For the text-containing cell, return its midpoint in [x, y] coordinate format. 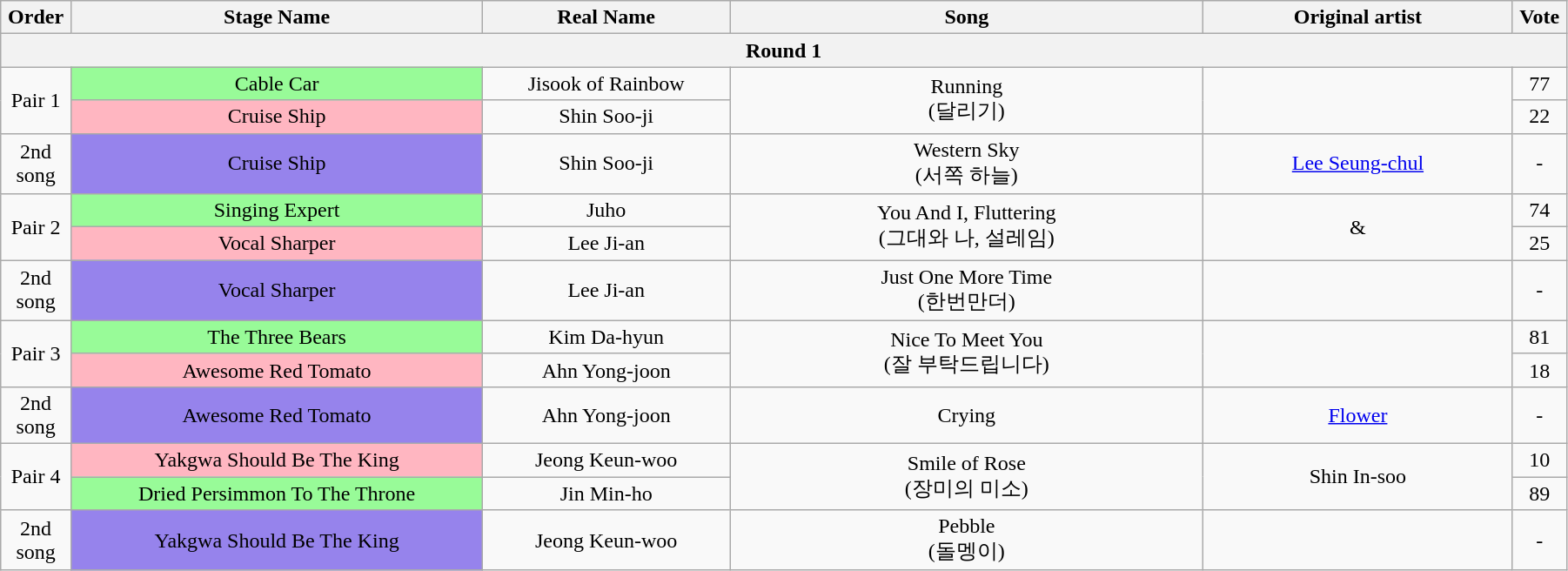
81 [1540, 337]
74 [1540, 211]
Order [37, 17]
Western Sky(서쪽 하늘) [967, 164]
Vote [1540, 17]
Shin In-soo [1357, 476]
Lee Seung-chul [1357, 164]
18 [1540, 370]
Just One More Time(한번만더) [967, 291]
10 [1540, 460]
Jin Min-ho [606, 494]
Cable Car [277, 84]
Dried Persimmon To The Throne [277, 494]
Stage Name [277, 17]
Nice To Meet You(잘 부탁드립니다) [967, 353]
Pair 3 [37, 353]
Jisook of Rainbow [606, 84]
Song [967, 17]
You And I, Fluttering(그대와 나, 설레임) [967, 227]
22 [1540, 117]
& [1357, 227]
Smile of Rose(장미의 미소) [967, 476]
77 [1540, 84]
Pair 1 [37, 100]
Crying [967, 414]
25 [1540, 244]
Round 1 [784, 50]
Original artist [1357, 17]
Running(달리기) [967, 100]
The Three Bears [277, 337]
Kim Da-hyun [606, 337]
Flower [1357, 414]
Pair 2 [37, 227]
Juho [606, 211]
Pair 4 [37, 476]
Pebble(돌멩이) [967, 541]
Real Name [606, 17]
Singing Expert [277, 211]
89 [1540, 494]
